Identify which cell holds the provided text, then report its (x, y) central coordinate. 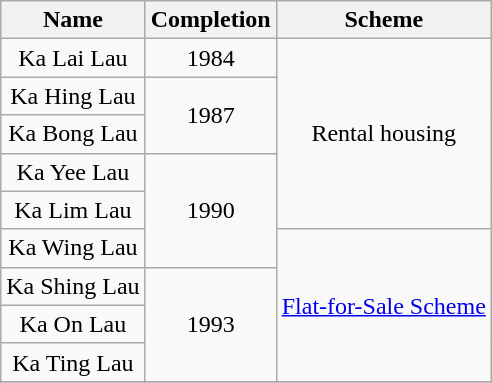
Ka Lim Lau (73, 210)
Name (73, 20)
Ka On Lau (73, 324)
Ka Shing Lau (73, 286)
Ka Bong Lau (73, 134)
Ka Hing Lau (73, 96)
1990 (210, 210)
Rental housing (384, 134)
1987 (210, 115)
Completion (210, 20)
Ka Ting Lau (73, 362)
Flat-for-Sale Scheme (384, 305)
Scheme (384, 20)
Ka Lai Lau (73, 58)
Ka Yee Lau (73, 172)
1984 (210, 58)
1993 (210, 324)
Ka Wing Lau (73, 248)
